Return the (X, Y) coordinate for the center point of the cell that contains the specified text.  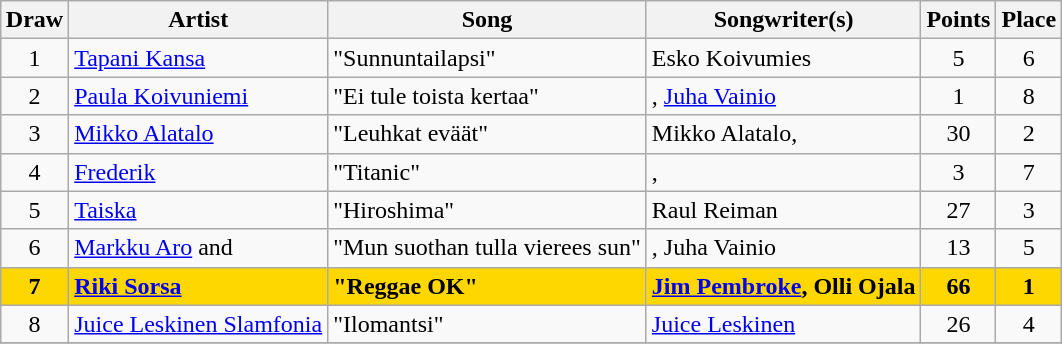
Juice Leskinen Slamfonia (198, 324)
"Leuhkat eväät" (488, 134)
"Ilomantsi" (488, 324)
Draw (34, 20)
Mikko Alatalo (198, 134)
Frederik (198, 172)
"Reggae OK" (488, 286)
13 (958, 248)
Tapani Kansa (198, 58)
Points (958, 20)
30 (958, 134)
"Titanic" (488, 172)
26 (958, 324)
Place (1029, 20)
"Hiroshima" (488, 210)
"Mun suothan tulla vierees sun" (488, 248)
Juice Leskinen (784, 324)
Mikko Alatalo, (784, 134)
Song (488, 20)
Esko Koivumies (784, 58)
27 (958, 210)
Riki Sorsa (198, 286)
Artist (198, 20)
Markku Aro and (198, 248)
Taiska (198, 210)
"Ei tule toista kertaa" (488, 96)
Paula Koivuniemi (198, 96)
"Sunnuntailapsi" (488, 58)
Songwriter(s) (784, 20)
66 (958, 286)
, (784, 172)
Raul Reiman (784, 210)
Jim Pembroke, Olli Ojala (784, 286)
